Locate the cell with the specified text and output its [x, y] center coordinate. 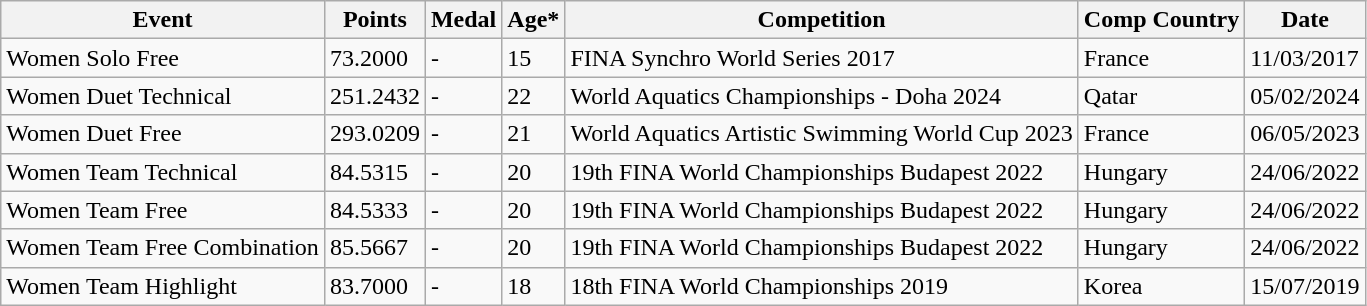
Women Team Highlight [163, 286]
Competition [822, 20]
World Aquatics Artistic Swimming World Cup 2023 [822, 134]
Qatar [1161, 96]
Women Solo Free [163, 58]
73.2000 [374, 58]
Women Team Technical [163, 172]
293.0209 [374, 134]
Women Team Free [163, 210]
15/07/2019 [1305, 286]
Age* [534, 20]
FINA Synchro World Series 2017 [822, 58]
Women Duet Technical [163, 96]
Women Team Free Combination [163, 248]
21 [534, 134]
Medal [463, 20]
11/03/2017 [1305, 58]
22 [534, 96]
World Aquatics Championships - Doha 2024 [822, 96]
06/05/2023 [1305, 134]
Comp Country [1161, 20]
83.7000 [374, 286]
Date [1305, 20]
Women Duet Free [163, 134]
05/02/2024 [1305, 96]
251.2432 [374, 96]
84.5315 [374, 172]
15 [534, 58]
85.5667 [374, 248]
Points [374, 20]
Korea [1161, 286]
Event [163, 20]
18 [534, 286]
18th FINA World Championships 2019 [822, 286]
84.5333 [374, 210]
